From the cell containing the given text, extract its center point as (X, Y) coordinate. 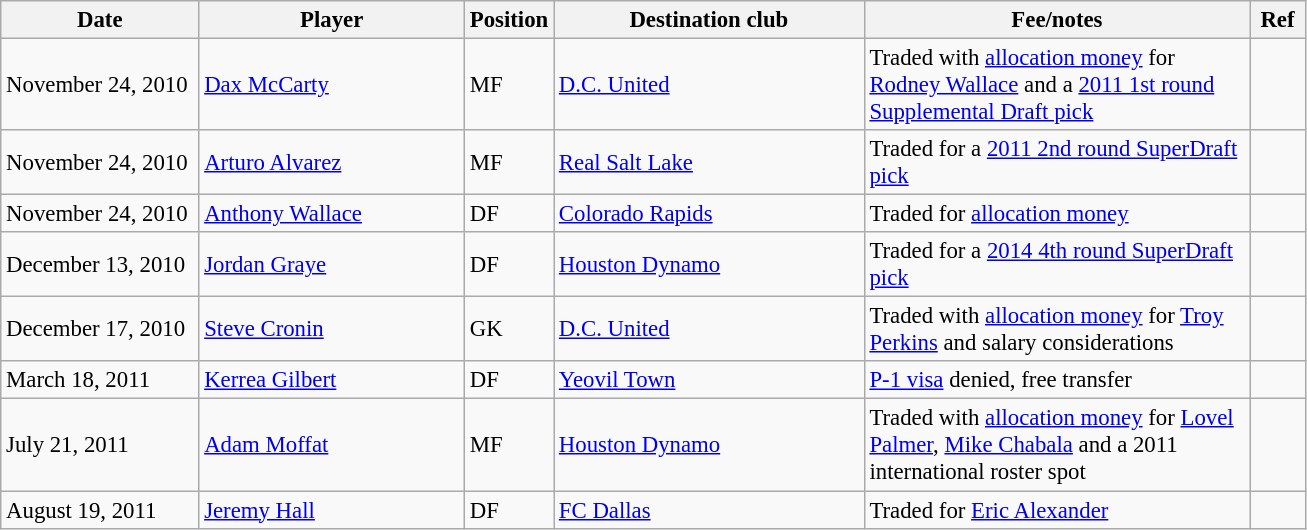
Destination club (710, 20)
Anthony Wallace (332, 214)
Kerrea Gilbert (332, 381)
Traded for Eric Alexander (1057, 510)
Traded with allocation money for Lovel Palmer, Mike Chabala and a 2011 international roster spot (1057, 445)
Jordan Graye (332, 264)
Traded with allocation money for Rodney Wallace and a 2011 1st round Supplemental Draft pick (1057, 85)
Traded for allocation money (1057, 214)
July 21, 2011 (100, 445)
Traded with allocation money for Troy Perkins and salary considerations (1057, 330)
Steve Cronin (332, 330)
Adam Moffat (332, 445)
Arturo Alvarez (332, 162)
August 19, 2011 (100, 510)
Real Salt Lake (710, 162)
Yeovil Town (710, 381)
GK (508, 330)
Position (508, 20)
March 18, 2011 (100, 381)
P-1 visa denied, free transfer (1057, 381)
Traded for a 2014 4th round SuperDraft pick (1057, 264)
Ref (1278, 20)
Dax McCarty (332, 85)
FC Dallas (710, 510)
Jeremy Hall (332, 510)
December 17, 2010 (100, 330)
Player (332, 20)
Date (100, 20)
Fee/notes (1057, 20)
December 13, 2010 (100, 264)
Traded for a 2011 2nd round SuperDraft pick (1057, 162)
Colorado Rapids (710, 214)
